Output the (x, y) coordinate of the center of the cell containing the given text.  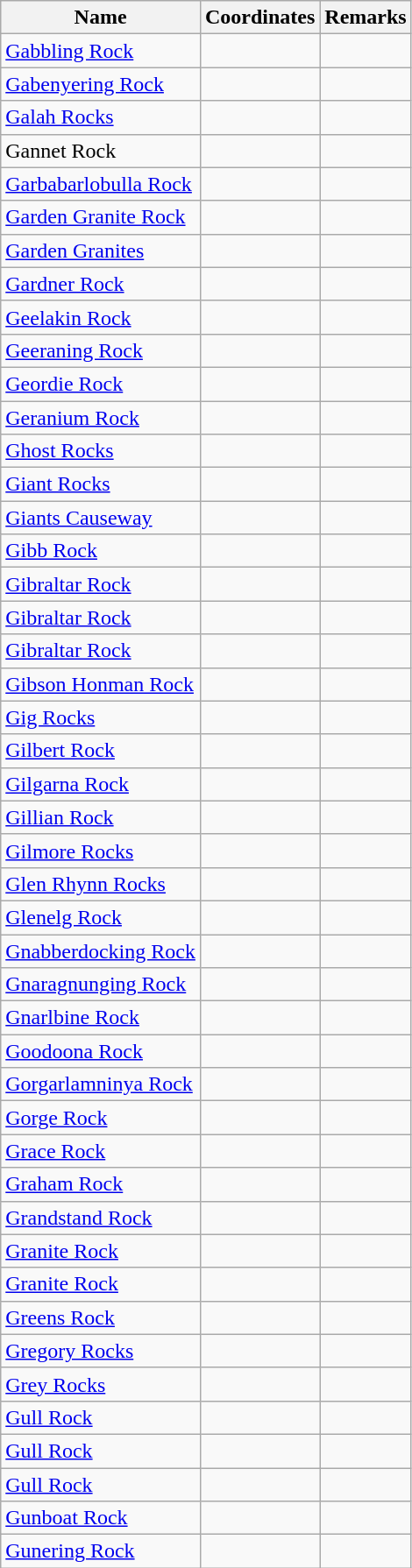
Ghost Rocks (101, 451)
Geranium Rock (101, 418)
Geeraning Rock (101, 350)
Gardner Rock (101, 284)
Gnarlbine Rock (101, 1018)
Geelakin Rock (101, 317)
Gabenyering Rock (101, 84)
Graham Rock (101, 1184)
Coordinates (259, 18)
Giants Causeway (101, 518)
Gorgarlamninya Rock (101, 1084)
Gabbling Rock (101, 51)
Giant Rocks (101, 484)
Gnaragnunging Rock (101, 985)
Geordie Rock (101, 384)
Name (101, 18)
Grace Rock (101, 1151)
Gilgarna Rock (101, 784)
Grey Rocks (101, 1384)
Garbabarlobulla Rock (101, 184)
Gnabberdocking Rock (101, 950)
Gregory Rocks (101, 1351)
Gilmore Rocks (101, 851)
Remarks (366, 18)
Goodoona Rock (101, 1051)
Glen Rhynn Rocks (101, 884)
Gunboat Rock (101, 1518)
Galah Rocks (101, 117)
Gunering Rock (101, 1551)
Gig Rocks (101, 717)
Grandstand Rock (101, 1218)
Gorge Rock (101, 1118)
Gilbert Rock (101, 751)
Greens Rock (101, 1317)
Gibb Rock (101, 551)
Gillian Rock (101, 817)
Gannet Rock (101, 151)
Garden Granites (101, 251)
Garden Granite Rock (101, 217)
Glenelg Rock (101, 917)
Gibson Honman Rock (101, 684)
